From the cell containing the given text, extract its center point as (X, Y) coordinate. 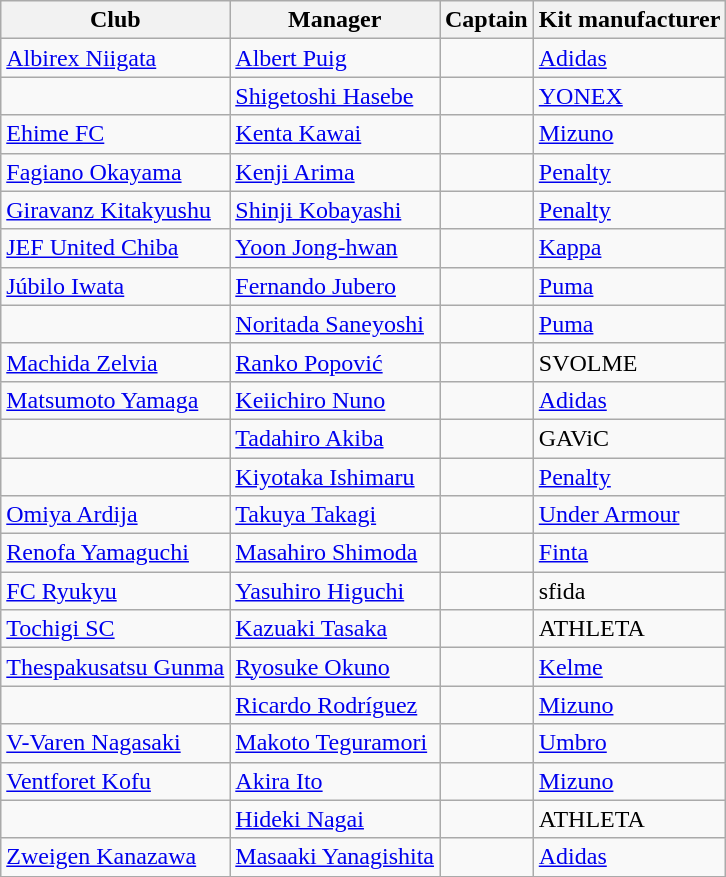
Umbro (630, 743)
Ryosuke Okuno (335, 667)
Masahiro Shimoda (335, 553)
Júbilo Iwata (116, 286)
Kazuaki Tasaka (335, 629)
Ricardo Rodríguez (335, 705)
Kenji Arima (335, 172)
Captain (487, 20)
JEF United Chiba (116, 248)
YONEX (630, 96)
Masaaki Yanagishita (335, 857)
Keiichiro Nuno (335, 400)
Kelme (630, 667)
Under Armour (630, 515)
Kit manufacturer (630, 20)
Finta (630, 553)
Makoto Teguramori (335, 743)
Renofa Yamaguchi (116, 553)
V-Varen Nagasaki (116, 743)
Kenta Kawai (335, 134)
Giravanz Kitakyushu (116, 210)
Fagiano Okayama (116, 172)
Kappa (630, 248)
Manager (335, 20)
Fernando Jubero (335, 286)
sfida (630, 591)
Matsumoto Yamaga (116, 400)
Ehime FC (116, 134)
Takuya Takagi (335, 515)
Thespakusatsu Gunma (116, 667)
Kiyotaka Ishimaru (335, 477)
GAViC (630, 438)
Yasuhiro Higuchi (335, 591)
FC Ryukyu (116, 591)
Ranko Popović (335, 362)
Hideki Nagai (335, 819)
Tochigi SC (116, 629)
Zweigen Kanazawa (116, 857)
Albert Puig (335, 58)
Machida Zelvia (116, 362)
Akira Ito (335, 781)
Shinji Kobayashi (335, 210)
Albirex Niigata (116, 58)
Tadahiro Akiba (335, 438)
SVOLME (630, 362)
Shigetoshi Hasebe (335, 96)
Yoon Jong-hwan (335, 248)
Noritada Saneyoshi (335, 324)
Club (116, 20)
Ventforet Kofu (116, 781)
Omiya Ardija (116, 515)
